Provide the (x, y) coordinate of the cell's center where the given text is located.  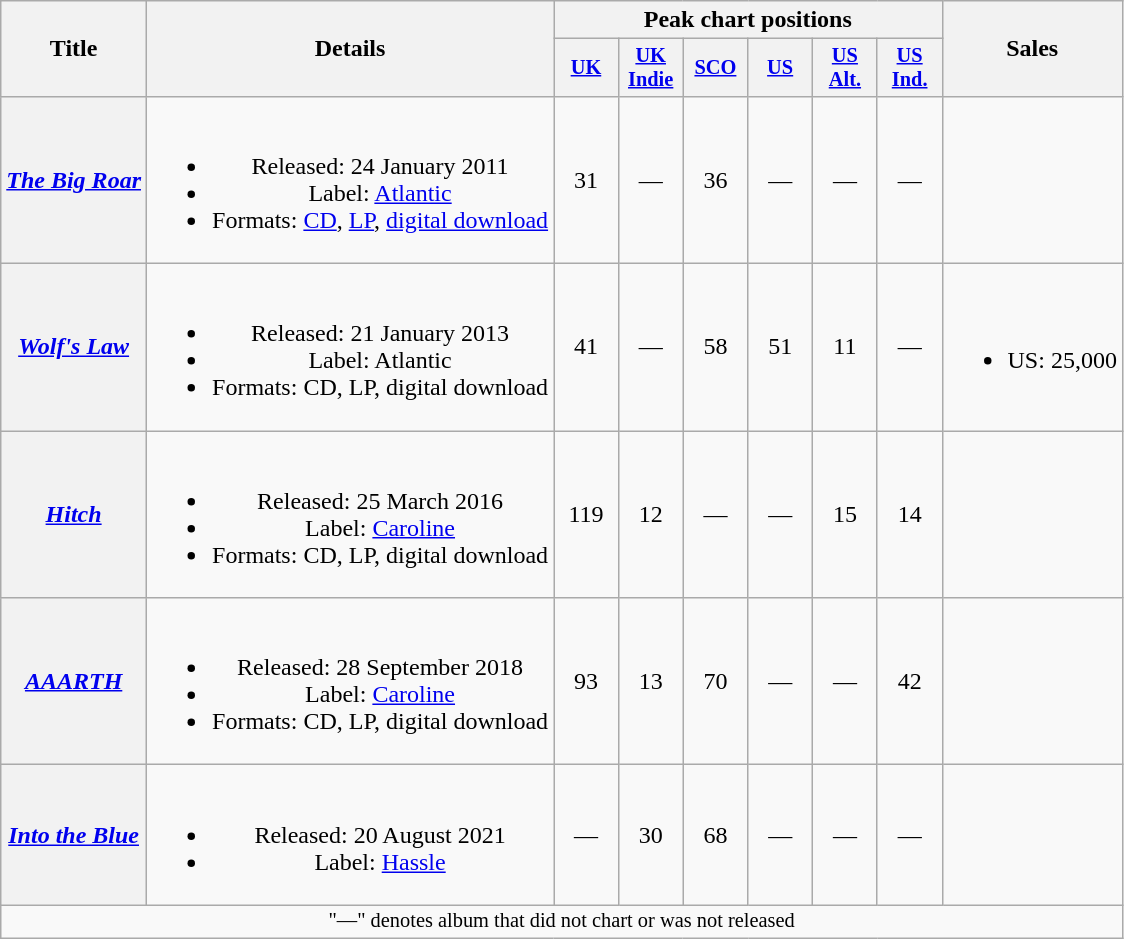
Into the Blue (74, 835)
Released: 28 September 2018Label: CarolineFormats: CD, LP, digital download (350, 682)
USAlt. (846, 68)
12 (650, 514)
Released: 20 August 2021Label: Hassle (350, 835)
UKIndie (650, 68)
UK (586, 68)
US (780, 68)
31 (586, 180)
68 (716, 835)
36 (716, 180)
14 (910, 514)
41 (586, 348)
Sales (1032, 49)
11 (846, 348)
51 (780, 348)
USInd. (910, 68)
119 (586, 514)
70 (716, 682)
Wolf's Law (74, 348)
Hitch (74, 514)
30 (650, 835)
Details (350, 49)
AAARTH (74, 682)
"—" denotes album that did not chart or was not released (562, 922)
13 (650, 682)
Peak chart positions (748, 20)
Released: 25 March 2016Label: CarolineFormats: CD, LP, digital download (350, 514)
42 (910, 682)
15 (846, 514)
93 (586, 682)
Released: 24 January 2011Label: AtlanticFormats: CD, LP, digital download (350, 180)
US: 25,000 (1032, 348)
The Big Roar (74, 180)
SCO (716, 68)
Title (74, 49)
58 (716, 348)
Released: 21 January 2013Label: AtlanticFormats: CD, LP, digital download (350, 348)
